Extract the (X, Y) coordinate from the center of the cell holding the provided text.  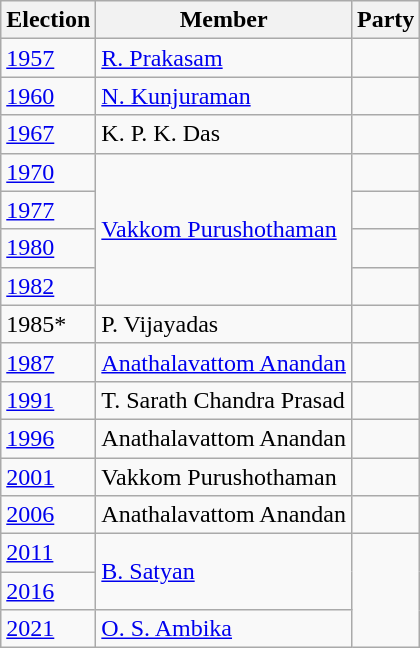
2001 (48, 477)
1967 (48, 134)
1970 (48, 172)
B. Satyan (224, 572)
O. S. Ambika (224, 629)
T. Sarath Chandra Prasad (224, 400)
K. P. K. Das (224, 134)
Member (224, 20)
1985* (48, 324)
Party (385, 20)
1982 (48, 286)
2016 (48, 591)
R. Prakasam (224, 58)
1980 (48, 248)
2011 (48, 553)
1960 (48, 96)
N. Kunjuraman (224, 96)
1991 (48, 400)
2021 (48, 629)
1977 (48, 210)
P. Vijayadas (224, 324)
2006 (48, 515)
1987 (48, 362)
Election (48, 20)
1957 (48, 58)
1996 (48, 438)
